Determine the [X, Y] coordinate at the center of the cell enclosing the given text.  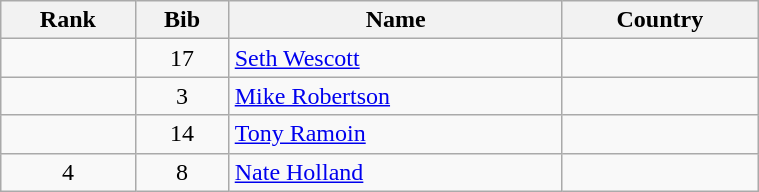
17 [182, 58]
Bib [182, 20]
Mike Robertson [396, 96]
Name [396, 20]
Seth Wescott [396, 58]
Nate Holland [396, 172]
14 [182, 134]
8 [182, 172]
4 [68, 172]
Country [660, 20]
3 [182, 96]
Rank [68, 20]
Tony Ramoin [396, 134]
